Determine the (X, Y) coordinate at the center of the cell enclosing the given text.  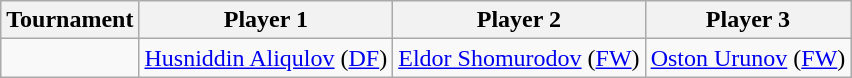
Player 3 (748, 20)
Tournament (70, 20)
Husniddin Aliqulov (DF) (266, 58)
Eldor Shomurodov (FW) (519, 58)
Oston Urunov (FW) (748, 58)
Player 1 (266, 20)
Player 2 (519, 20)
